Extract the (X, Y) coordinate from the center of the cell holding the provided text.  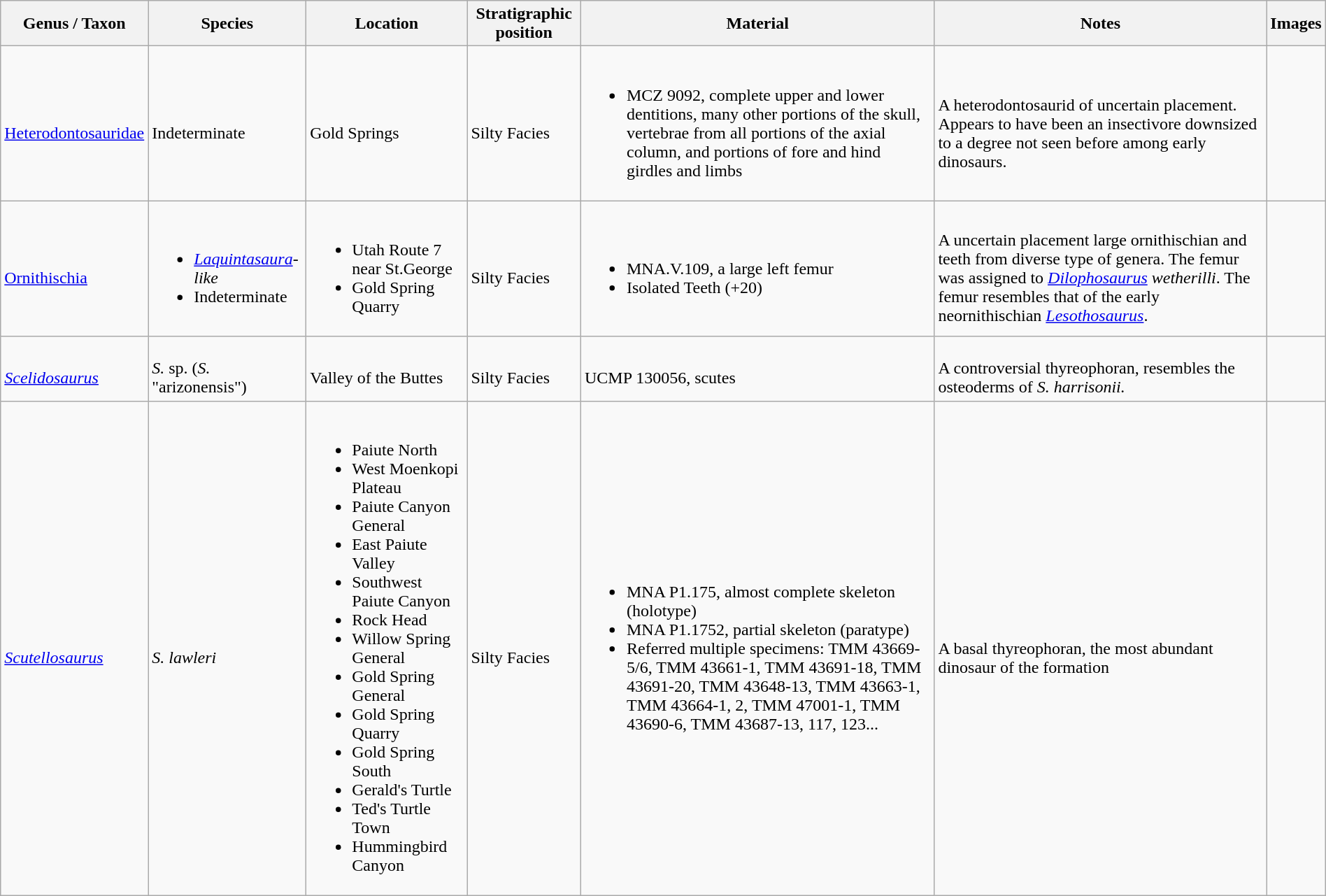
S. sp. (S. "arizonensis") (227, 369)
Gold Springs (387, 123)
Indeterminate (227, 123)
Scutellosaurus (74, 648)
Genus / Taxon (74, 24)
MNA.V.109, a large left femurIsolated Teeth (+20) (757, 269)
A heterodontosaurid of uncertain placement. Appears to have been an insectivore downsized to a degree not seen before among early dinosaurs. (1101, 123)
Notes (1101, 24)
Location (387, 24)
Laquintasaura-likeIndeterminate (227, 269)
Valley of the Buttes (387, 369)
Species (227, 24)
UCMP 130056, scutes (757, 369)
Material (757, 24)
A controversial thyreophoran, resembles the osteoderms of S. harrisonii. (1101, 369)
Images (1296, 24)
S. lawleri (227, 648)
A basal thyreophoran, the most abundant dinosaur of the formation (1101, 648)
Ornithischia (74, 269)
Stratigraphic position (525, 24)
Heterodontosauridae (74, 123)
Utah Route 7 near St.GeorgeGold Spring Quarry (387, 269)
Scelidosaurus (74, 369)
